Identify which cell holds the provided text, then report its (X, Y) central coordinate. 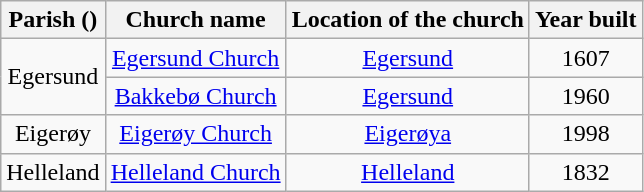
Bakkebø Church (196, 96)
Eigerøy (53, 134)
Egersund Church (196, 58)
Church name (196, 20)
Location of the church (408, 20)
1832 (586, 172)
Eigerøy Church (196, 134)
1607 (586, 58)
Helleland Church (196, 172)
Eigerøya (408, 134)
1960 (586, 96)
1998 (586, 134)
Parish () (53, 20)
Year built (586, 20)
